Locate the cell with the specified text and output its (x, y) center coordinate. 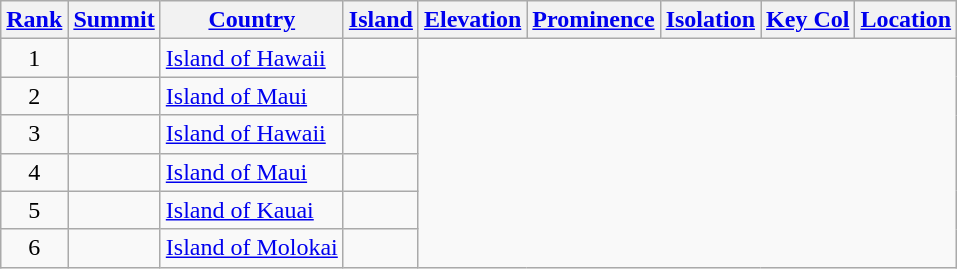
Country (252, 20)
Rank (34, 20)
Isolation (710, 20)
1 (34, 58)
Summit (114, 20)
4 (34, 172)
Location (906, 20)
Island of Kauai (252, 210)
Key Col (808, 20)
Island (380, 20)
3 (34, 134)
6 (34, 248)
Prominence (594, 20)
2 (34, 96)
5 (34, 210)
Island of Molokai (252, 248)
Elevation (472, 20)
